From the cell containing the given text, extract its center point as (x, y) coordinate. 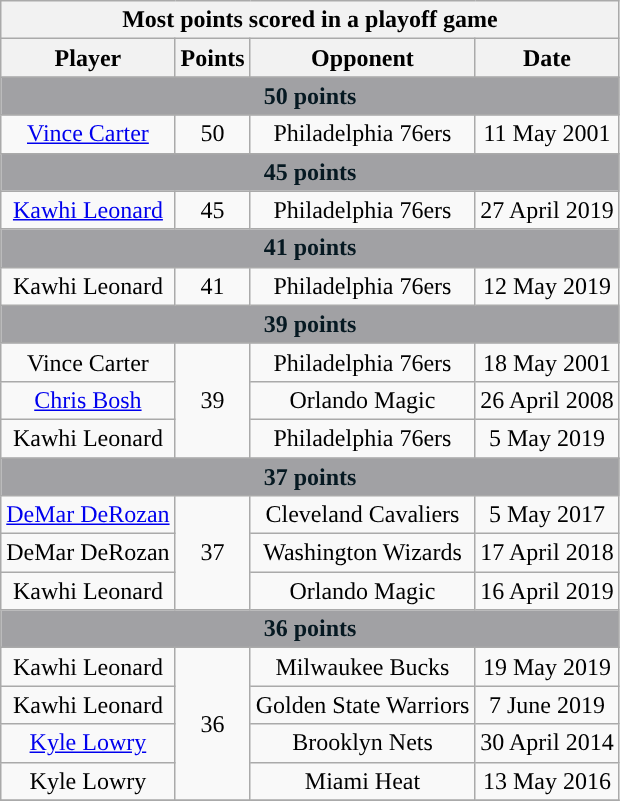
Milwaukee Bucks (362, 667)
Miami Heat (362, 781)
41 points (310, 248)
Golden State Warriors (362, 705)
Washington Wizards (362, 553)
Chris Bosh (88, 400)
39 (212, 400)
45 (212, 210)
37 points (310, 477)
19 May 2019 (547, 667)
Cleveland Cavaliers (362, 515)
36 (212, 724)
Opponent (362, 58)
26 April 2008 (547, 400)
36 points (310, 629)
13 May 2016 (547, 781)
27 April 2019 (547, 210)
17 April 2018 (547, 553)
Brooklyn Nets (362, 743)
Date (547, 58)
12 May 2019 (547, 286)
5 May 2019 (547, 438)
11 May 2001 (547, 134)
45 points (310, 172)
7 June 2019 (547, 705)
Most points scored in a playoff game (310, 20)
5 May 2017 (547, 515)
50 points (310, 96)
30 April 2014 (547, 743)
41 (212, 286)
37 (212, 553)
16 April 2019 (547, 591)
Points (212, 58)
50 (212, 134)
39 points (310, 324)
Player (88, 58)
18 May 2001 (547, 362)
